Capture the cell that displays the provided text and extract its [x, y] central coordinate. 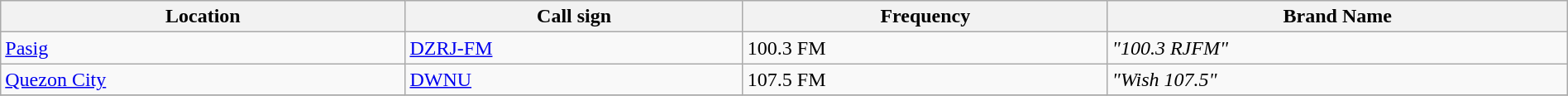
"100.3 RJFM" [1337, 48]
Quezon City [203, 79]
DWNU [574, 79]
DZRJ-FM [574, 48]
Brand Name [1337, 17]
Location [203, 17]
Pasig [203, 48]
Frequency [925, 17]
100.3 FM [925, 48]
"Wish 107.5" [1337, 79]
Call sign [574, 17]
107.5 FM [925, 79]
